Locate the cell with the specified text and output its [x, y] center coordinate. 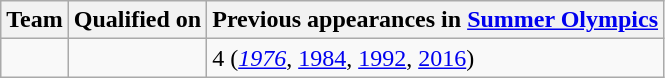
Qualified on [137, 20]
Team [35, 20]
4 (1976, 1984, 1992, 2016) [436, 58]
Previous appearances in Summer Olympics [436, 20]
